For the text-containing cell, return its midpoint in (x, y) coordinate format. 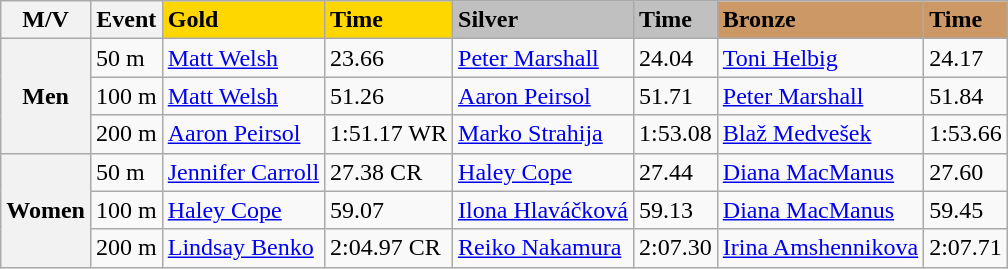
51.71 (676, 96)
Silver (544, 20)
Bronze (820, 20)
Irina Amshennikova (820, 248)
Reiko Nakamura (544, 248)
27.38 CR (389, 172)
Jennifer Carroll (243, 172)
51.26 (389, 96)
51.84 (966, 96)
2:04.97 CR (389, 248)
M/V (46, 20)
2:07.30 (676, 248)
24.17 (966, 58)
1:53.08 (676, 134)
Event (126, 20)
Men (46, 96)
27.44 (676, 172)
Marko Strahija (544, 134)
59.13 (676, 210)
24.04 (676, 58)
Gold (243, 20)
Blaž Medvešek (820, 134)
59.45 (966, 210)
1:51.17 WR (389, 134)
Women (46, 210)
27.60 (966, 172)
23.66 (389, 58)
Toni Helbig (820, 58)
Lindsay Benko (243, 248)
1:53.66 (966, 134)
59.07 (389, 210)
Ilona Hlaváčková (544, 210)
2:07.71 (966, 248)
